Identify which cell holds the provided text, then report its [x, y] central coordinate. 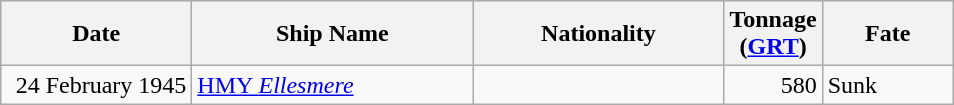
Sunk [888, 85]
Date [96, 34]
580 [773, 85]
24 February 1945 [96, 85]
HMY Ellesmere [332, 85]
Fate [888, 34]
Ship Name [332, 34]
Tonnage (GRT) [773, 34]
Nationality [598, 34]
